Capture the cell that displays the provided text and extract its [X, Y] central coordinate. 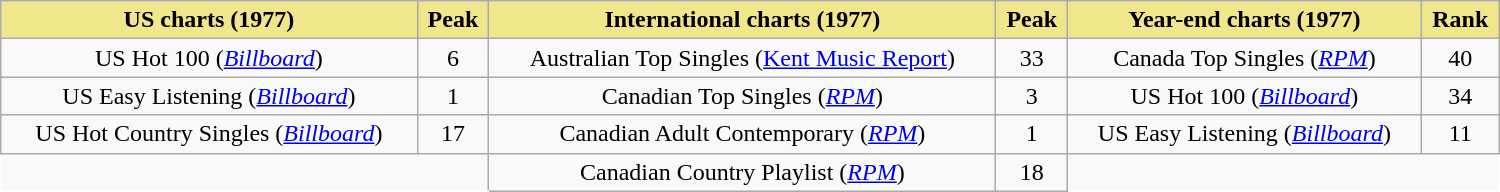
18 [1032, 172]
Canadian Top Singles (RPM) [742, 96]
3 [1032, 96]
Rank [1460, 20]
6 [453, 58]
US charts (1977) [209, 20]
US Hot Country Singles (Billboard) [209, 134]
Australian Top Singles (Kent Music Report) [742, 58]
International charts (1977) [742, 20]
Canadian Adult Contemporary (RPM) [742, 134]
Year-end charts (1977) [1245, 20]
17 [453, 134]
Canadian Country Playlist (RPM) [742, 172]
33 [1032, 58]
11 [1460, 134]
34 [1460, 96]
40 [1460, 58]
Canada Top Singles (RPM) [1245, 58]
